Return the (x, y) coordinate for the center point of the cell that contains the specified text.  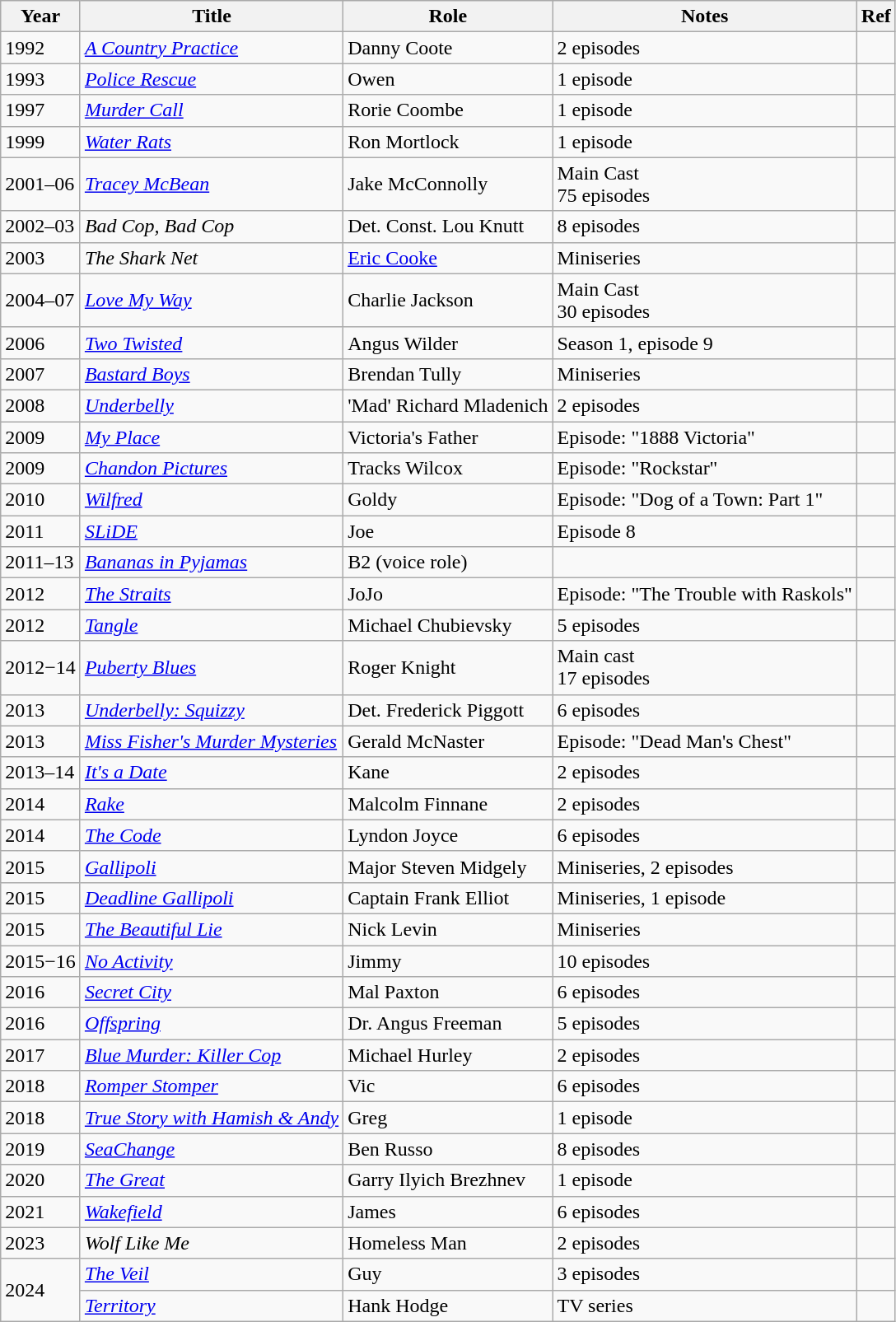
Territory (211, 1306)
Wakefield (211, 1212)
2011–13 (41, 563)
TV series (705, 1306)
Tracey McBean (211, 185)
2020 (41, 1180)
2015−16 (41, 961)
Michael Hurley (448, 1055)
Season 1, episode 9 (705, 343)
1992 (41, 48)
Murder Call (211, 110)
A Country Practice (211, 48)
Eric Cooke (448, 258)
Rake (211, 804)
2006 (41, 343)
The Shark Net (211, 258)
Victoria's Father (448, 437)
Michael Chubievsky (448, 625)
Gerald McNaster (448, 741)
Tracks Wilcox (448, 469)
Chandon Pictures (211, 469)
2017 (41, 1055)
Puberty Blues (211, 667)
Major Steven Midgely (448, 867)
2007 (41, 374)
Ron Mortlock (448, 142)
2003 (41, 258)
Blue Murder: Killer Cop (211, 1055)
B2 (voice role) (448, 563)
Episode: "The Trouble with Raskols" (705, 594)
Rorie Coombe (448, 110)
2001–06 (41, 185)
10 episodes (705, 961)
Main Cast30 episodes (705, 300)
2023 (41, 1243)
Captain Frank Elliot (448, 898)
Brendan Tully (448, 374)
2012−14 (41, 667)
Tangle (211, 625)
Roger Knight (448, 667)
The Beautiful Lie (211, 929)
Title (211, 16)
Dr. Angus Freeman (448, 1024)
2002–03 (41, 227)
2021 (41, 1212)
Two Twisted (211, 343)
Charlie Jackson (448, 300)
Miss Fisher's Murder Mysteries (211, 741)
Underbelly: Squizzy (211, 710)
Bad Cop, Bad Cop (211, 227)
My Place (211, 437)
2008 (41, 405)
2019 (41, 1149)
Romper Stomper (211, 1086)
Greg (448, 1118)
Danny Coote (448, 48)
2013–14 (41, 773)
Role (448, 16)
Hank Hodge (448, 1306)
1993 (41, 79)
SeaChange (211, 1149)
The Great (211, 1180)
Vic (448, 1086)
Homeless Man (448, 1243)
Bananas in Pyjamas (211, 563)
Garry Ilyich Brezhnev (448, 1180)
Malcolm Finnane (448, 804)
Episode: "Dead Man's Chest" (705, 741)
Main cast17 episodes (705, 667)
Miniseries, 1 episode (705, 898)
Wolf Like Me (211, 1243)
Lyndon Joyce (448, 835)
2011 (41, 531)
'Mad' Richard Mladenich (448, 405)
Jake McConnolly (448, 185)
The Straits (211, 594)
Love My Way (211, 300)
2024 (41, 1290)
Bastard Boys (211, 374)
Ref (876, 16)
Episode: "Dog of a Town: Part 1" (705, 500)
Goldy (448, 500)
Guy (448, 1274)
Det. Frederick Piggott (448, 710)
1999 (41, 142)
Year (41, 16)
Deadline Gallipoli (211, 898)
JoJo (448, 594)
Mal Paxton (448, 993)
Kane (448, 773)
3 episodes (705, 1274)
The Veil (211, 1274)
No Activity (211, 961)
2010 (41, 500)
Joe (448, 531)
Det. Const. Lou Knutt (448, 227)
Police Rescue (211, 79)
Nick Levin (448, 929)
Wilfred (211, 500)
Episode 8 (705, 531)
1997 (41, 110)
Episode: "Rockstar" (705, 469)
The Code (211, 835)
Underbelly (211, 405)
Miniseries, 2 episodes (705, 867)
It's a Date (211, 773)
2004–07 (41, 300)
Offspring (211, 1024)
Episode: "1888 Victoria" (705, 437)
Water Rats (211, 142)
Ben Russo (448, 1149)
Angus Wilder (448, 343)
SLiDE (211, 531)
True Story with Hamish & Andy (211, 1118)
James (448, 1212)
Gallipoli (211, 867)
Notes (705, 16)
Main Cast75 episodes (705, 185)
Secret City (211, 993)
Owen (448, 79)
Jimmy (448, 961)
